From the cell containing the given text, extract its center point as (X, Y) coordinate. 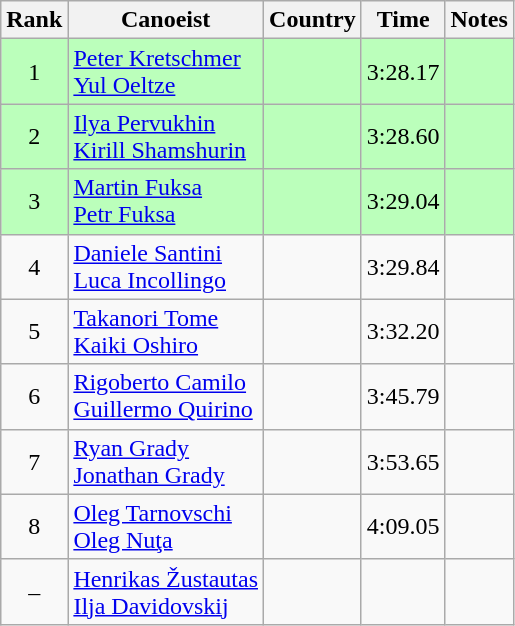
Oleg TarnovschiOleg Nuţa (166, 526)
Rigoberto CamiloGuillermo Quirino (166, 396)
7 (34, 462)
3:32.20 (403, 332)
3 (34, 202)
3:28.60 (403, 136)
Rank (34, 20)
3:29.04 (403, 202)
Notes (479, 20)
Martin FuksaPetr Fuksa (166, 202)
3:29.84 (403, 266)
Time (403, 20)
Henrikas ŽustautasIlja Davidovskij (166, 592)
Takanori TomeKaiki Oshiro (166, 332)
Canoeist (166, 20)
3:53.65 (403, 462)
8 (34, 526)
Ryan GradyJonathan Grady (166, 462)
4 (34, 266)
3:45.79 (403, 396)
4:09.05 (403, 526)
Daniele SantiniLuca Incollingo (166, 266)
2 (34, 136)
1 (34, 72)
3:28.17 (403, 72)
Peter KretschmerYul Oeltze (166, 72)
– (34, 592)
Ilya PervukhinKirill Shamshurin (166, 136)
5 (34, 332)
6 (34, 396)
Country (313, 20)
